From the cell containing the given text, extract its center point as (X, Y) coordinate. 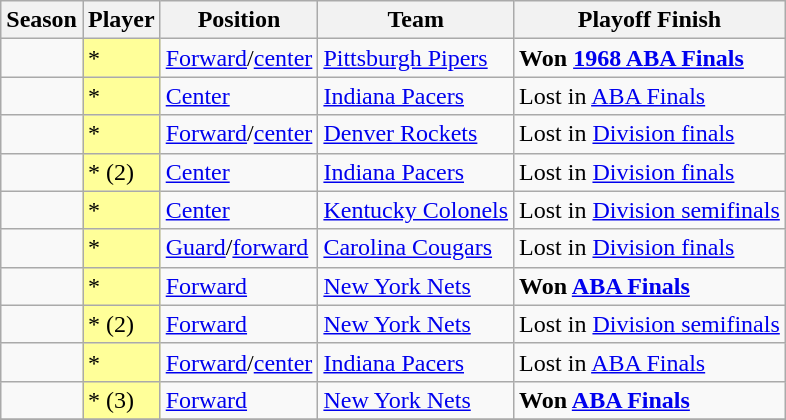
Pittsburgh Pipers (416, 58)
Kentucky Colonels (416, 210)
Position (239, 20)
Playoff Finish (650, 20)
* (3) (121, 400)
Won 1968 ABA Finals (650, 58)
Team (416, 20)
Carolina Cougars (416, 248)
Player (121, 20)
Guard/forward (239, 248)
Season (42, 20)
Denver Rockets (416, 134)
